Detect which cell encompasses the target text, then output its (X, Y) center coordinate. 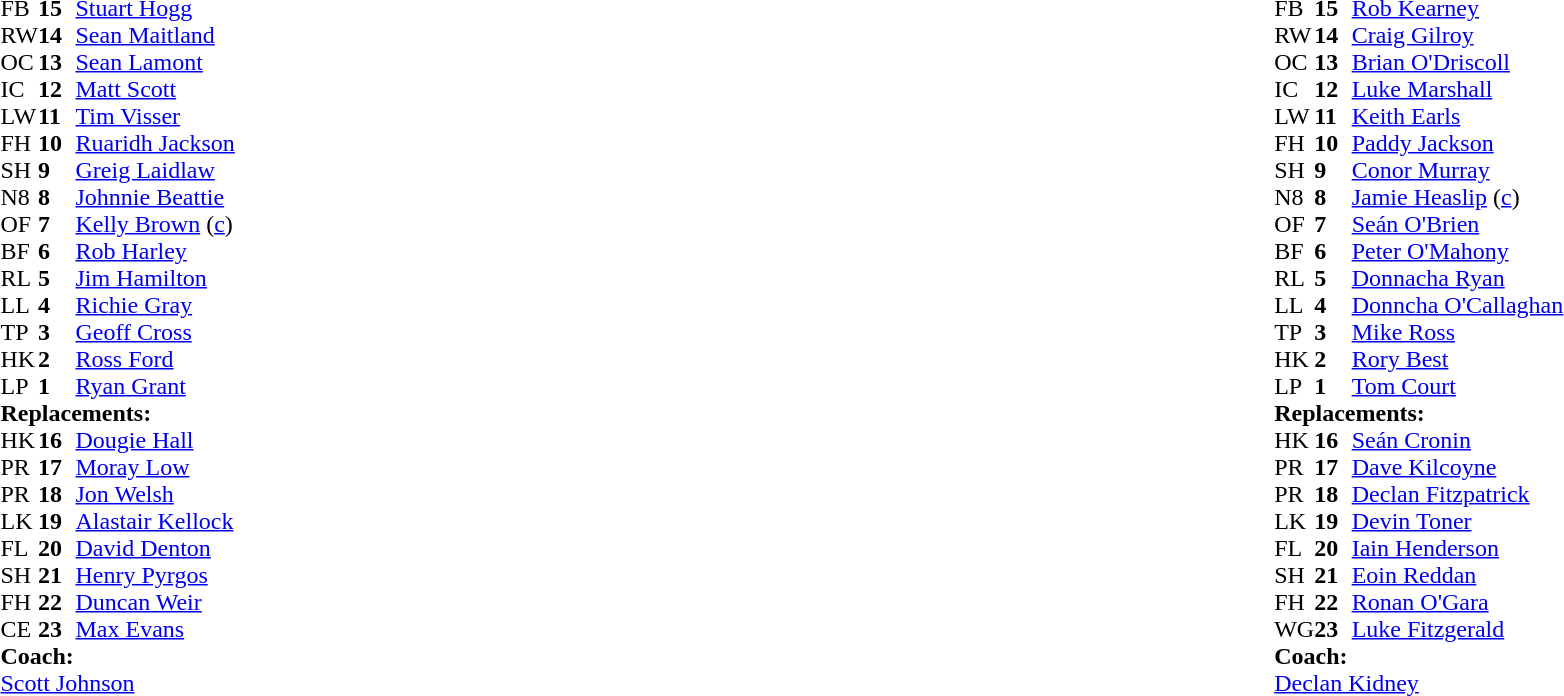
Paddy Jackson (1458, 144)
Eoin Reddan (1458, 576)
Seán Cronin (1458, 440)
Geoff Cross (156, 332)
Jamie Heaslip (c) (1458, 198)
Ruaridh Jackson (156, 144)
Tim Visser (156, 116)
Sean Maitland (156, 36)
Luke Fitzgerald (1458, 630)
Seán O'Brien (1458, 224)
CE (19, 630)
Dougie Hall (156, 440)
Declan Fitzpatrick (1458, 494)
Iain Henderson (1458, 548)
Devin Toner (1458, 522)
Henry Pyrgos (156, 576)
Duncan Weir (156, 602)
Keith Earls (1458, 116)
Donncha O'Callaghan (1458, 306)
Jim Hamilton (156, 278)
Dave Kilcoyne (1458, 468)
Kelly Brown (c) (156, 224)
Conor Murray (1458, 170)
David Denton (156, 548)
Brian O'Driscoll (1458, 62)
Ryan Grant (156, 386)
Mike Ross (1458, 332)
Greig Laidlaw (156, 170)
Johnnie Beattie (156, 198)
Jon Welsh (156, 494)
Peter O'Mahony (1458, 252)
Craig Gilroy (1458, 36)
Matt Scott (156, 90)
Richie Gray (156, 306)
Alastair Kellock (156, 522)
Ronan O'Gara (1458, 602)
Sean Lamont (156, 62)
WG (1294, 630)
Rob Harley (156, 252)
Max Evans (156, 630)
Tom Court (1458, 386)
Rory Best (1458, 360)
Ross Ford (156, 360)
Moray Low (156, 468)
Donnacha Ryan (1458, 278)
Luke Marshall (1458, 90)
